From the cell containing the given text, extract its center point as [X, Y] coordinate. 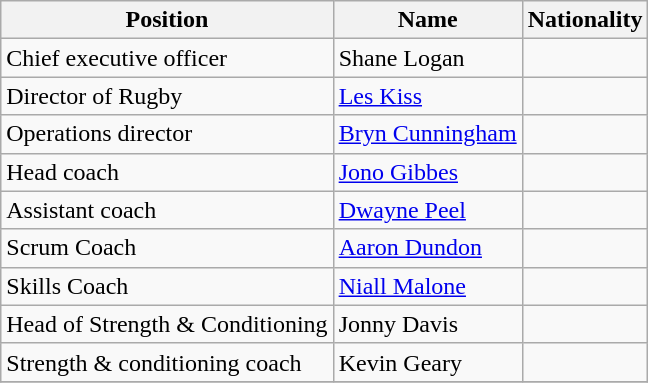
Director of Rugby [167, 96]
Head of Strength & Conditioning [167, 324]
Name [428, 20]
Jono Gibbes [428, 172]
Scrum Coach [167, 248]
Shane Logan [428, 58]
Jonny Davis [428, 324]
Aaron Dundon [428, 248]
Head coach [167, 172]
Assistant coach [167, 210]
Skills Coach [167, 286]
Dwayne Peel [428, 210]
Bryn Cunningham [428, 134]
Chief executive officer [167, 58]
Kevin Geary [428, 362]
Les Kiss [428, 96]
Niall Malone [428, 286]
Nationality [585, 20]
Position [167, 20]
Operations director [167, 134]
Strength & conditioning coach [167, 362]
